Return (x, y) of the center of cell containing provided text 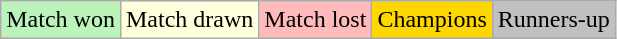
Champions (432, 20)
Match won (61, 20)
Runners-up (554, 20)
Match drawn (189, 20)
Match lost (316, 20)
